From the cell containing the given text, extract its center point as (X, Y) coordinate. 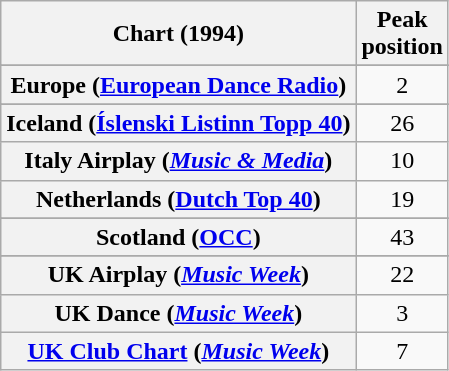
7 (402, 351)
10 (402, 161)
43 (402, 237)
26 (402, 123)
Iceland (Íslenski Listinn Topp 40) (178, 123)
UK Club Chart (Music Week) (178, 351)
Italy Airplay (Music & Media) (178, 161)
UK Airplay (Music Week) (178, 275)
Peakposition (402, 34)
2 (402, 85)
Netherlands (Dutch Top 40) (178, 199)
22 (402, 275)
UK Dance (Music Week) (178, 313)
Chart (1994) (178, 34)
Europe (European Dance Radio) (178, 85)
3 (402, 313)
19 (402, 199)
Scotland (OCC) (178, 237)
